Determine the (X, Y) coordinate at the center of the cell enclosing the given text.  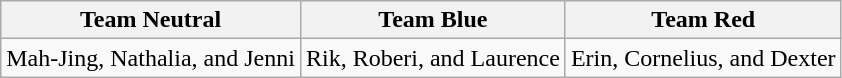
Erin, Cornelius, and Dexter (703, 58)
Team Red (703, 20)
Mah-Jing, Nathalia, and Jenni (151, 58)
Team Blue (432, 20)
Rik, Roberi, and Laurence (432, 58)
Team Neutral (151, 20)
